Provide the (X, Y) coordinate of the cell's center where the given text is located.  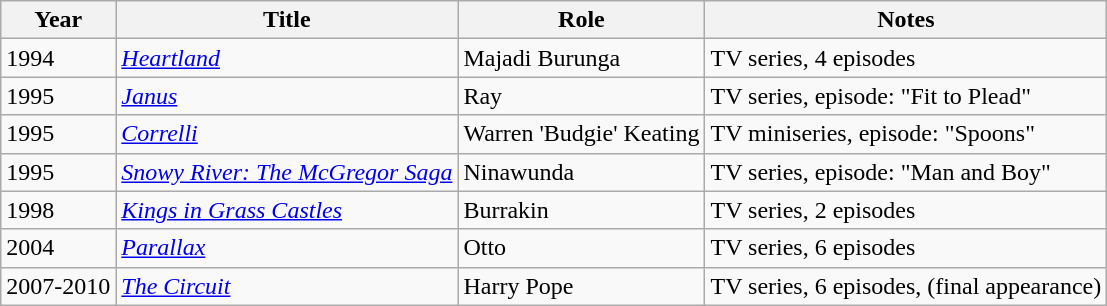
Title (287, 20)
1998 (58, 210)
TV series, 6 episodes, (final appearance) (906, 286)
Kings in Grass Castles (287, 210)
Notes (906, 20)
2007-2010 (58, 286)
TV series, 2 episodes (906, 210)
Role (582, 20)
Otto (582, 248)
Ray (582, 96)
Majadi Burunga (582, 58)
1994 (58, 58)
Burrakin (582, 210)
Year (58, 20)
TV series, episode: "Fit to Plead" (906, 96)
Heartland (287, 58)
Parallax (287, 248)
Ninawunda (582, 172)
TV series, 6 episodes (906, 248)
The Circuit (287, 286)
TV miniseries, episode: "Spoons" (906, 134)
Correlli (287, 134)
Janus (287, 96)
Snowy River: The McGregor Saga (287, 172)
Warren 'Budgie' Keating (582, 134)
TV series, episode: "Man and Boy" (906, 172)
TV series, 4 episodes (906, 58)
2004 (58, 248)
Harry Pope (582, 286)
